Return [X, Y] of the center of cell containing provided text 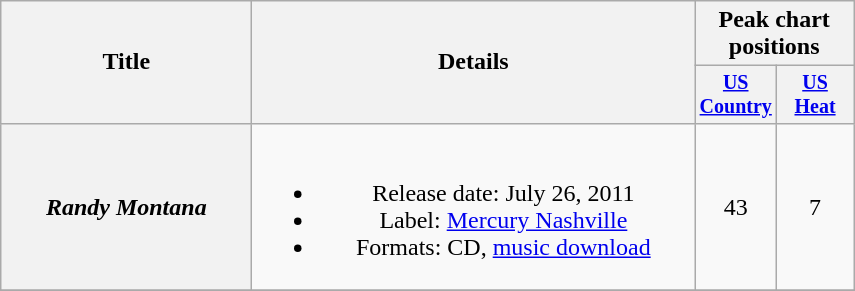
Randy Montana [126, 206]
US Country [736, 94]
Details [474, 62]
7 [816, 206]
43 [736, 206]
Title [126, 62]
Peak chartpositions [774, 34]
US Heat [816, 94]
Release date: July 26, 2011Label: Mercury NashvilleFormats: CD, music download [474, 206]
